From the cell containing the given text, extract its center point as [X, Y] coordinate. 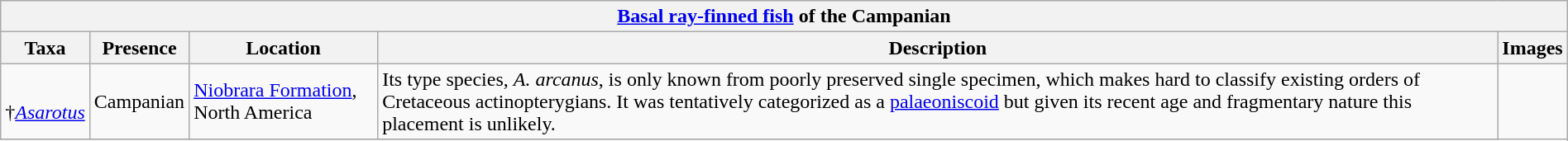
Niobrara Formation, North America [284, 101]
Basal ray-finned fish of the Campanian [784, 16]
Description [938, 48]
Taxa [45, 48]
Presence [139, 48]
Location [284, 48]
Images [1532, 48]
†Asarotus [45, 101]
Campanian [139, 101]
